Output the [X, Y] coordinate of the center of the cell containing the given text.  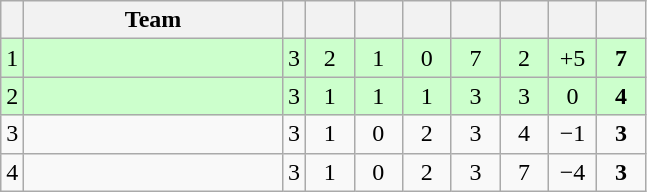
Team [154, 20]
−1 [572, 134]
+5 [572, 58]
−4 [572, 172]
